Search for the cell housing the specified text and yield its [X, Y] center coordinate. 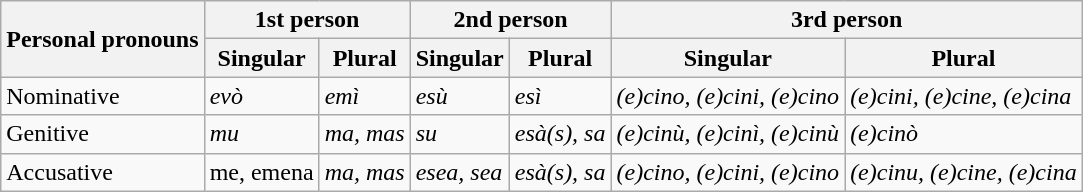
me, emena [262, 172]
esù [460, 96]
mu [262, 134]
(e)cinò [964, 134]
Nominative [102, 96]
2nd person [510, 20]
Genitive [102, 134]
emì [364, 96]
(e)cinù, (e)cinì, (e)cinù [728, 134]
esì [560, 96]
(e)cinu, (e)cine, (e)cina [964, 172]
evò [262, 96]
3rd person [846, 20]
Personal pronouns [102, 39]
1st person [307, 20]
Accusative [102, 172]
su [460, 134]
(e)cini, (e)cine, (e)cina [964, 96]
esea, sea [460, 172]
